Output the [X, Y] coordinate of the center of the cell containing the given text.  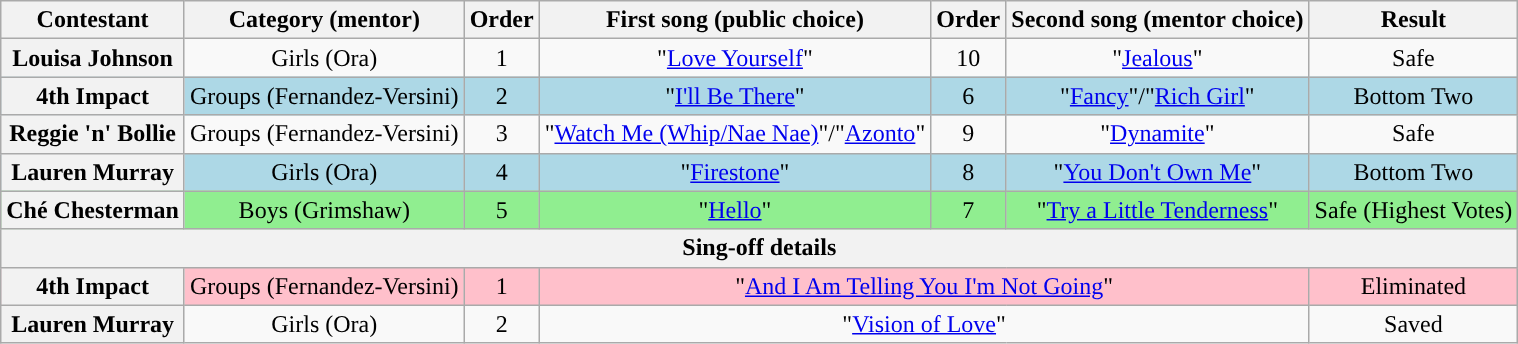
"And I Am Telling You I'm Not Going" [924, 286]
Contestant [93, 20]
Result [1414, 20]
4 [502, 172]
Louisa Johnson [93, 58]
"Jealous" [1158, 58]
Second song (mentor choice) [1158, 20]
9 [968, 134]
8 [968, 172]
"Watch Me (Whip/Nae Nae)"/"Azonto" [735, 134]
7 [968, 210]
Sing-off details [760, 248]
"Try a Little Tenderness" [1158, 210]
"You Don't Own Me" [1158, 172]
"Firestone" [735, 172]
Eliminated [1414, 286]
"Love Yourself" [735, 58]
Ché Chesterman [93, 210]
"Hello" [735, 210]
10 [968, 58]
3 [502, 134]
First song (public choice) [735, 20]
Category (mentor) [324, 20]
5 [502, 210]
6 [968, 96]
"I'll Be There" [735, 96]
"Dynamite" [1158, 134]
Safe (Highest Votes) [1414, 210]
Boys (Grimshaw) [324, 210]
"Fancy"/"Rich Girl" [1158, 96]
"Vision of Love" [924, 324]
Saved [1414, 324]
Reggie 'n' Bollie [93, 134]
